Return the [X, Y] coordinate for the center point of the cell that contains the specified text.  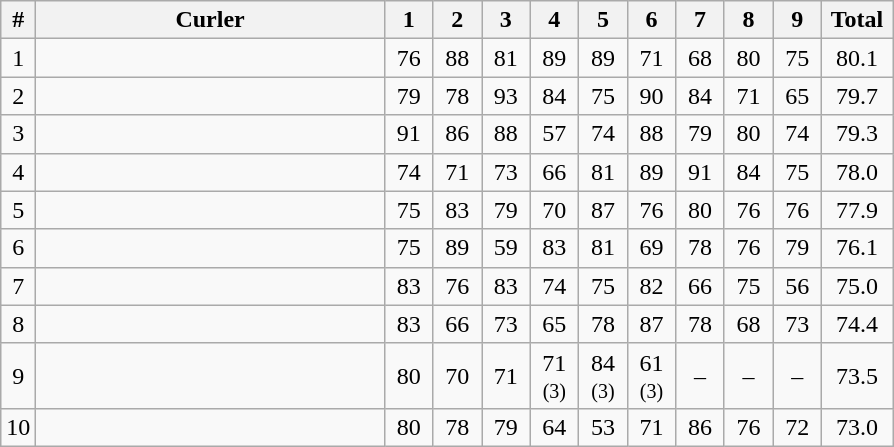
61 (3) [652, 376]
90 [652, 96]
57 [554, 134]
71 (3) [554, 376]
Total [856, 20]
82 [652, 286]
77.9 [856, 210]
93 [506, 96]
80.1 [856, 58]
69 [652, 248]
74.4 [856, 324]
56 [798, 286]
79.7 [856, 96]
Curler [210, 20]
73.0 [856, 427]
78.0 [856, 172]
84 (3) [604, 376]
59 [506, 248]
73.5 [856, 376]
10 [18, 427]
75.0 [856, 286]
53 [604, 427]
# [18, 20]
72 [798, 427]
79.3 [856, 134]
76.1 [856, 248]
64 [554, 427]
